Find where the given text appears and provide that cell's center as [X, Y] coordinate. 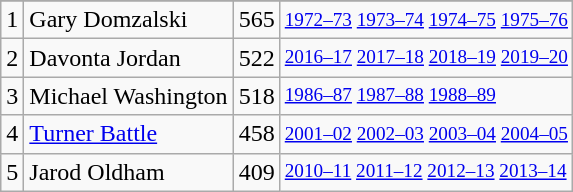
2016–17 2017–18 2018–19 2019–20 [426, 58]
1 [12, 20]
522 [256, 58]
5 [12, 172]
3 [12, 96]
565 [256, 20]
409 [256, 172]
Michael Washington [128, 96]
1972–73 1973–74 1974–75 1975–76 [426, 20]
Davonta Jordan [128, 58]
2 [12, 58]
458 [256, 134]
Gary Domzalski [128, 20]
4 [12, 134]
2010–11 2011–12 2012–13 2013–14 [426, 172]
1986–87 1987–88 1988–89 [426, 96]
518 [256, 96]
Turner Battle [128, 134]
Jarod Oldham [128, 172]
2001–02 2002–03 2003–04 2004–05 [426, 134]
